Detect which cell encompasses the target text, then output its (x, y) center coordinate. 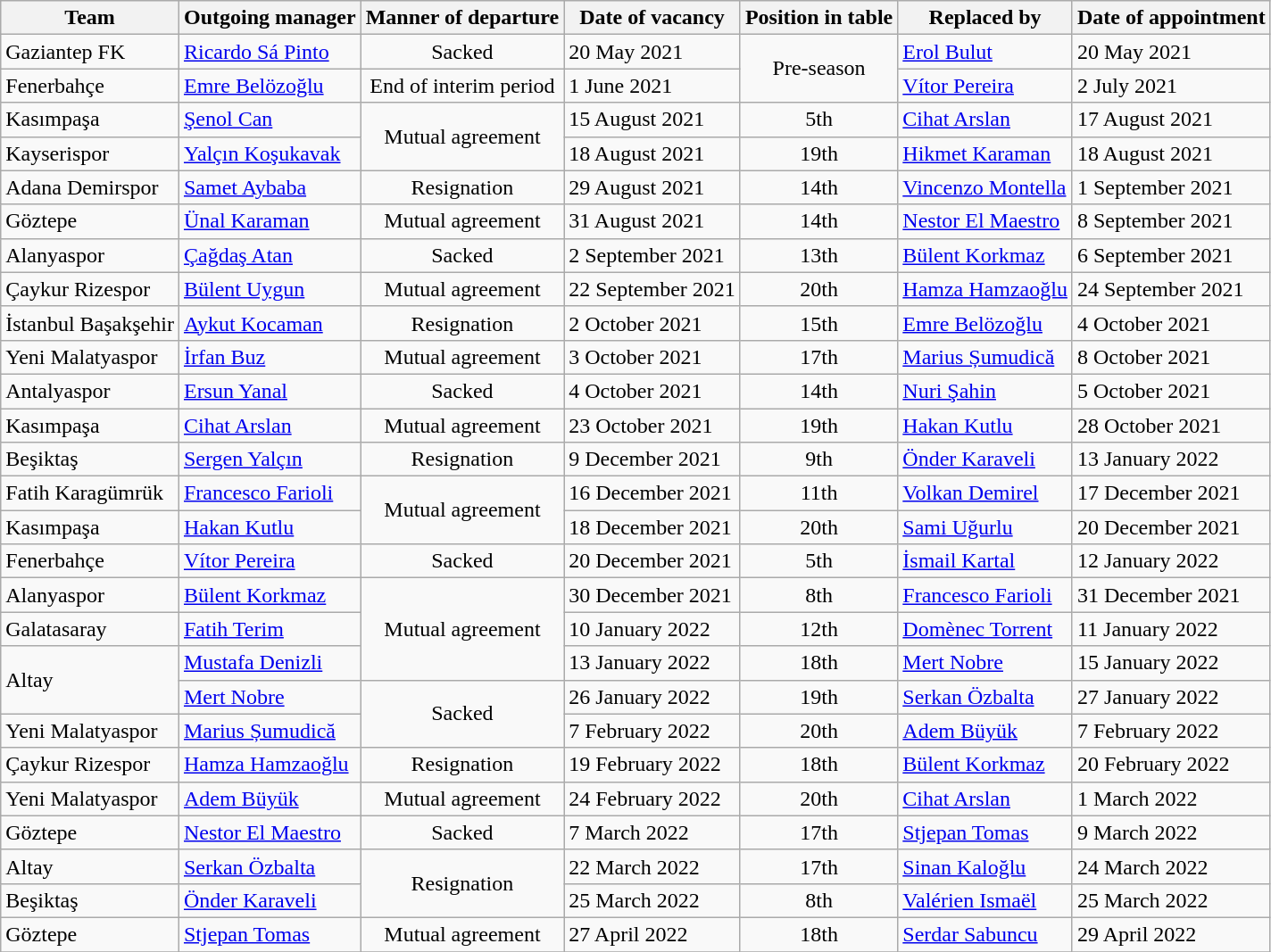
Galatasaray (90, 629)
13th (818, 255)
Bülent Uygun (270, 289)
Date of vacancy (652, 18)
31 August 2021 (652, 221)
9 March 2022 (1171, 832)
26 January 2022 (652, 697)
2 October 2021 (652, 323)
15 August 2021 (652, 120)
29 April 2022 (1171, 934)
Adana Demirspor (90, 187)
6 September 2021 (1171, 255)
Vincenzo Montella (985, 187)
7 March 2022 (652, 832)
1 June 2021 (652, 86)
8 September 2021 (1171, 221)
19 February 2022 (652, 765)
2 July 2021 (1171, 86)
Date of appointment (1171, 18)
23 October 2021 (652, 426)
Hikmet Karaman (985, 153)
Outgoing manager (270, 18)
Domènec Torrent (985, 629)
1 September 2021 (1171, 187)
27 January 2022 (1171, 697)
15 January 2022 (1171, 663)
10 January 2022 (652, 629)
Erol Bulut (985, 52)
Ricardo Sá Pinto (270, 52)
Sergen Yalçın (270, 459)
Ersun Yanal (270, 391)
31 December 2021 (1171, 595)
3 October 2021 (652, 357)
11th (818, 493)
18 December 2021 (652, 527)
Fatih Terim (270, 629)
12 January 2022 (1171, 561)
24 March 2022 (1171, 866)
Mustafa Denizli (270, 663)
24 September 2021 (1171, 289)
5 October 2021 (1171, 391)
Sinan Kaloğlu (985, 866)
9 December 2021 (652, 459)
2 September 2021 (652, 255)
Valérien Ismaël (985, 900)
Kayserispor (90, 153)
29 August 2021 (652, 187)
Team (90, 18)
Yalçın Koşukavak (270, 153)
15th (818, 323)
Çağdaş Atan (270, 255)
Sami Uğurlu (985, 527)
22 September 2021 (652, 289)
30 December 2021 (652, 595)
11 January 2022 (1171, 629)
Fatih Karagümrük (90, 493)
Position in table (818, 18)
İstanbul Başakşehir (90, 323)
8 October 2021 (1171, 357)
24 February 2022 (652, 799)
Serdar Sabuncu (985, 934)
Volkan Demirel (985, 493)
17 December 2021 (1171, 493)
İrfan Buz (270, 357)
Samet Aybaba (270, 187)
Antalyaspor (90, 391)
Replaced by (985, 18)
16 December 2021 (652, 493)
İsmail Kartal (985, 561)
27 April 2022 (652, 934)
22 March 2022 (652, 866)
Pre-season (818, 69)
Nuri Şahin (985, 391)
20 February 2022 (1171, 765)
Şenol Can (270, 120)
1 March 2022 (1171, 799)
9th (818, 459)
28 October 2021 (1171, 426)
Manner of departure (462, 18)
End of interim period (462, 86)
17 August 2021 (1171, 120)
Ünal Karaman (270, 221)
12th (818, 629)
Gaziantep FK (90, 52)
Aykut Kocaman (270, 323)
